Pinpoint the cell where the given text exists, returning its [X, Y] midpoint coordinate. 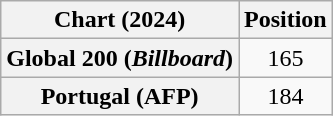
Chart (2024) [120, 20]
184 [285, 96]
Portugal (AFP) [120, 96]
Global 200 (Billboard) [120, 58]
165 [285, 58]
Position [285, 20]
